Return the (X, Y) coordinate for the center point of the cell that contains the specified text.  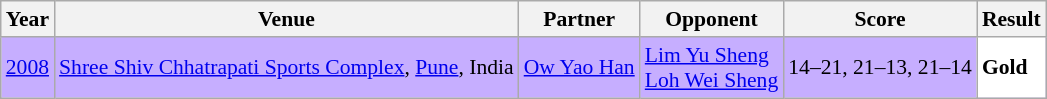
Year (28, 19)
14–21, 21–13, 21–14 (880, 68)
Venue (286, 19)
Gold (1012, 68)
Score (880, 19)
Lim Yu Sheng Loh Wei Sheng (712, 68)
Shree Shiv Chhatrapati Sports Complex, Pune, India (286, 68)
Partner (580, 19)
2008 (28, 68)
Result (1012, 19)
Ow Yao Han (580, 68)
Opponent (712, 19)
